Locate the cell with the specified text and output its [X, Y] center coordinate. 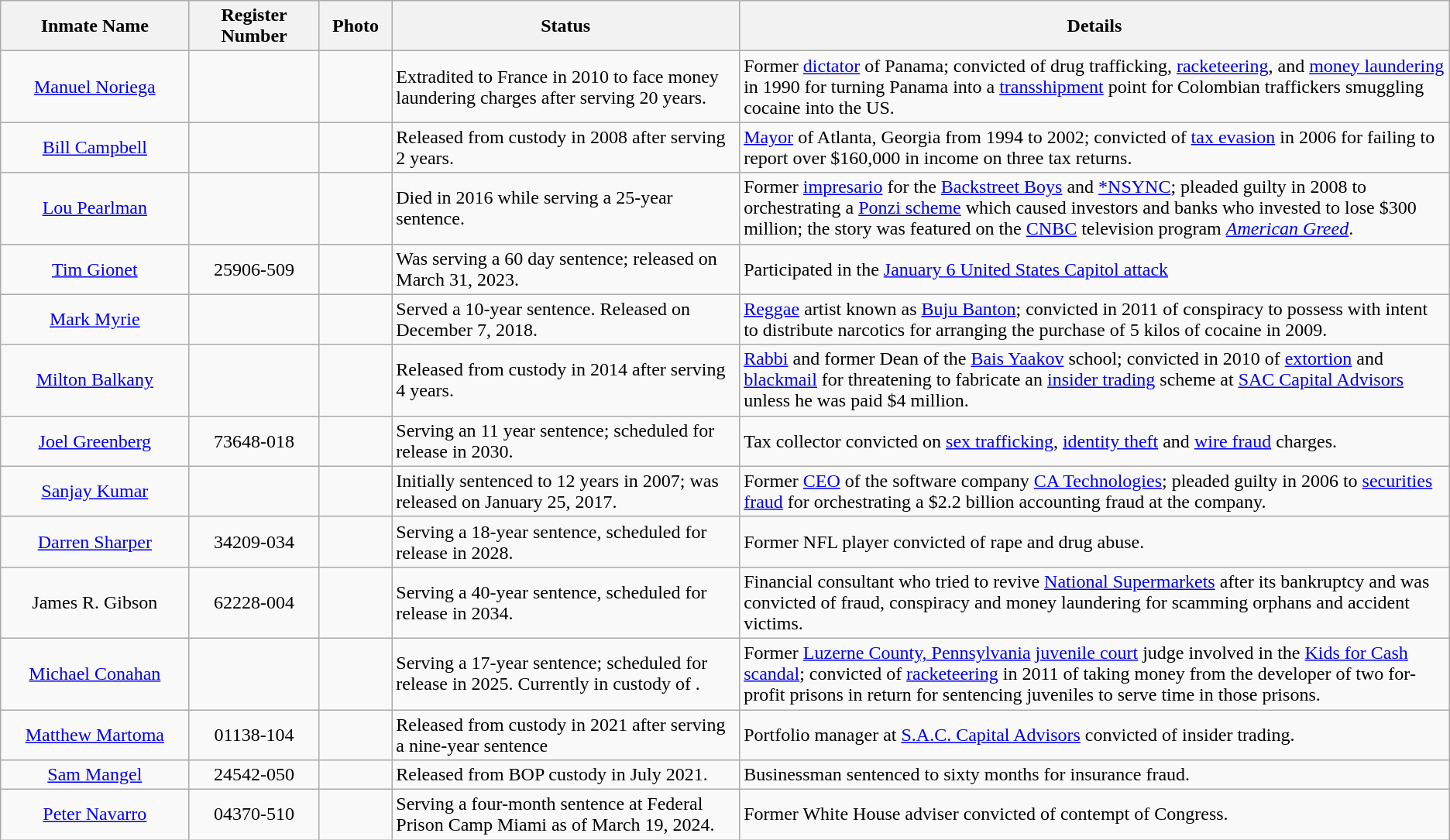
Serving a 17-year sentence; scheduled for release in 2025. Currently in custody of . [565, 674]
34209-034 [254, 542]
Participated in the January 6 United States Capitol attack [1095, 269]
Register Number [254, 26]
Former White House adviser convicted of contempt of Congress. [1095, 814]
Died in 2016 while serving a 25-year sentence. [565, 208]
Tax collector convicted on sex trafficking, identity theft and wire fraud charges. [1095, 441]
Matthew Martoma [94, 734]
Inmate Name [94, 26]
Manuel Noriega [94, 87]
Joel Greenberg [94, 441]
Served a 10-year sentence. Released on December 7, 2018. [565, 319]
Mark Myrie [94, 319]
73648-018 [254, 441]
Photo [356, 26]
Serving a 40-year sentence, scheduled for release in 2034. [565, 602]
Initially sentenced to 12 years in 2007; was released on January 25, 2017. [565, 491]
Tim Gionet [94, 269]
Details [1095, 26]
Extradited to France in 2010 to face money laundering charges after serving 20 years. [565, 87]
Former NFL player convicted of rape and drug abuse. [1095, 542]
Bill Campbell [94, 147]
Sam Mangel [94, 775]
Status [565, 26]
Darren Sharper [94, 542]
Released from BOP custody in July 2021. [565, 775]
Serving a 18-year sentence, scheduled for release in 2028. [565, 542]
James R. Gibson [94, 602]
Serving an 11 year sentence; scheduled for release in 2030. [565, 441]
Peter Navarro [94, 814]
24542-050 [254, 775]
62228-004 [254, 602]
25906-509 [254, 269]
Portfolio manager at S.A.C. Capital Advisors convicted of insider trading. [1095, 734]
Lou Pearlman [94, 208]
Mayor of Atlanta, Georgia from 1994 to 2002; convicted of tax evasion in 2006 for failing to report over $160,000 in income on three tax returns. [1095, 147]
Businessman sentenced to sixty months for insurance fraud. [1095, 775]
Sanjay Kumar [94, 491]
04370-510 [254, 814]
Was serving a 60 day sentence; released on March 31, 2023. [565, 269]
Released from custody in 2021 after serving a nine-year sentence [565, 734]
01138-104 [254, 734]
Milton Balkany [94, 380]
Released from custody in 2008 after serving 2 years. [565, 147]
Serving a four-month sentence at Federal Prison Camp Miami as of March 19, 2024. [565, 814]
Michael Conahan [94, 674]
Released from custody in 2014 after serving 4 years. [565, 380]
